Search for the cell housing the specified text and yield its [x, y] center coordinate. 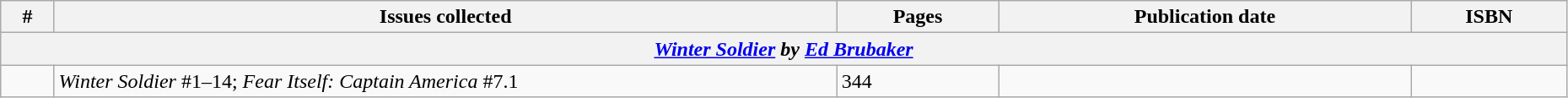
ISBN [1489, 17]
# [27, 17]
344 [918, 81]
Winter Soldier by Ed Brubaker [784, 49]
Issues collected [445, 17]
Winter Soldier #1–14; Fear Itself: Captain America #7.1 [445, 81]
Pages [918, 17]
Publication date [1205, 17]
